Locate the cell with the specified text and output its [X, Y] center coordinate. 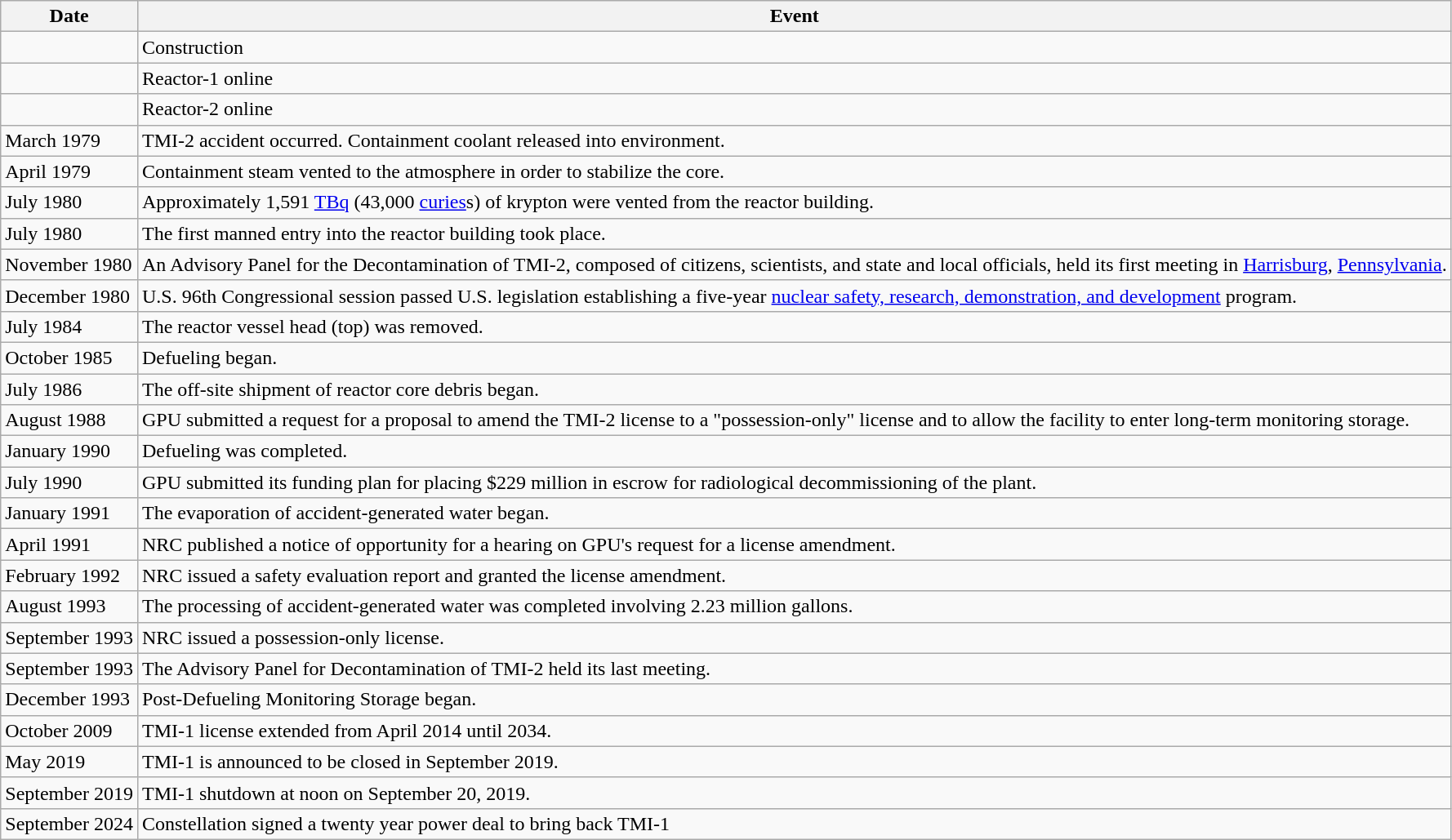
October 2009 [69, 731]
July 1986 [69, 389]
The evaporation of accident-generated water began. [794, 513]
NRC issued a possession-only license. [794, 638]
November 1980 [69, 264]
TMI-1 license extended from April 2014 until 2034. [794, 731]
April 1979 [69, 171]
January 1991 [69, 513]
GPU submitted its funding plan for placing $229 million in escrow for radiological decommissioning of the plant. [794, 482]
February 1992 [69, 576]
Reactor-2 online [794, 109]
The Advisory Panel for Decontamination of TMI-2 held its last meeting. [794, 669]
August 1988 [69, 420]
May 2019 [69, 762]
March 1979 [69, 140]
August 1993 [69, 607]
The off-site shipment of reactor core debris began. [794, 389]
Construction [794, 47]
U.S. 96th Congressional session passed U.S. legislation establishing a five-year nuclear safety, research, demonstration, and development program. [794, 296]
Approximately 1,591 TBq (43,000 curiess) of krypton were vented from the reactor building. [794, 202]
December 1993 [69, 700]
The reactor vessel head (top) was removed. [794, 327]
TMI-1 is announced to be closed in September 2019. [794, 762]
July 1984 [69, 327]
The processing of accident-generated water was completed involving 2.23 million gallons. [794, 607]
January 1990 [69, 451]
July 1990 [69, 482]
September 2024 [69, 824]
September 2019 [69, 793]
Event [794, 16]
Post-Defueling Monitoring Storage began. [794, 700]
Defueling was completed. [794, 451]
TMI-1 shutdown at noon on September 20, 2019. [794, 793]
The first manned entry into the reactor building took place. [794, 233]
Date [69, 16]
Constellation signed a twenty year power deal to bring back TMI-1 [794, 824]
NRC published a notice of opportunity for a hearing on GPU's request for a license amendment. [794, 544]
Containment steam vented to the atmosphere in order to stabilize the core. [794, 171]
December 1980 [69, 296]
October 1985 [69, 358]
TMI-2 accident occurred. Containment coolant released into environment. [794, 140]
Reactor-1 online [794, 78]
Defueling began. [794, 358]
NRC issued a safety evaluation report and granted the license amendment. [794, 576]
April 1991 [69, 544]
